Return the (X, Y) coordinate for the center point of the cell that contains the specified text.  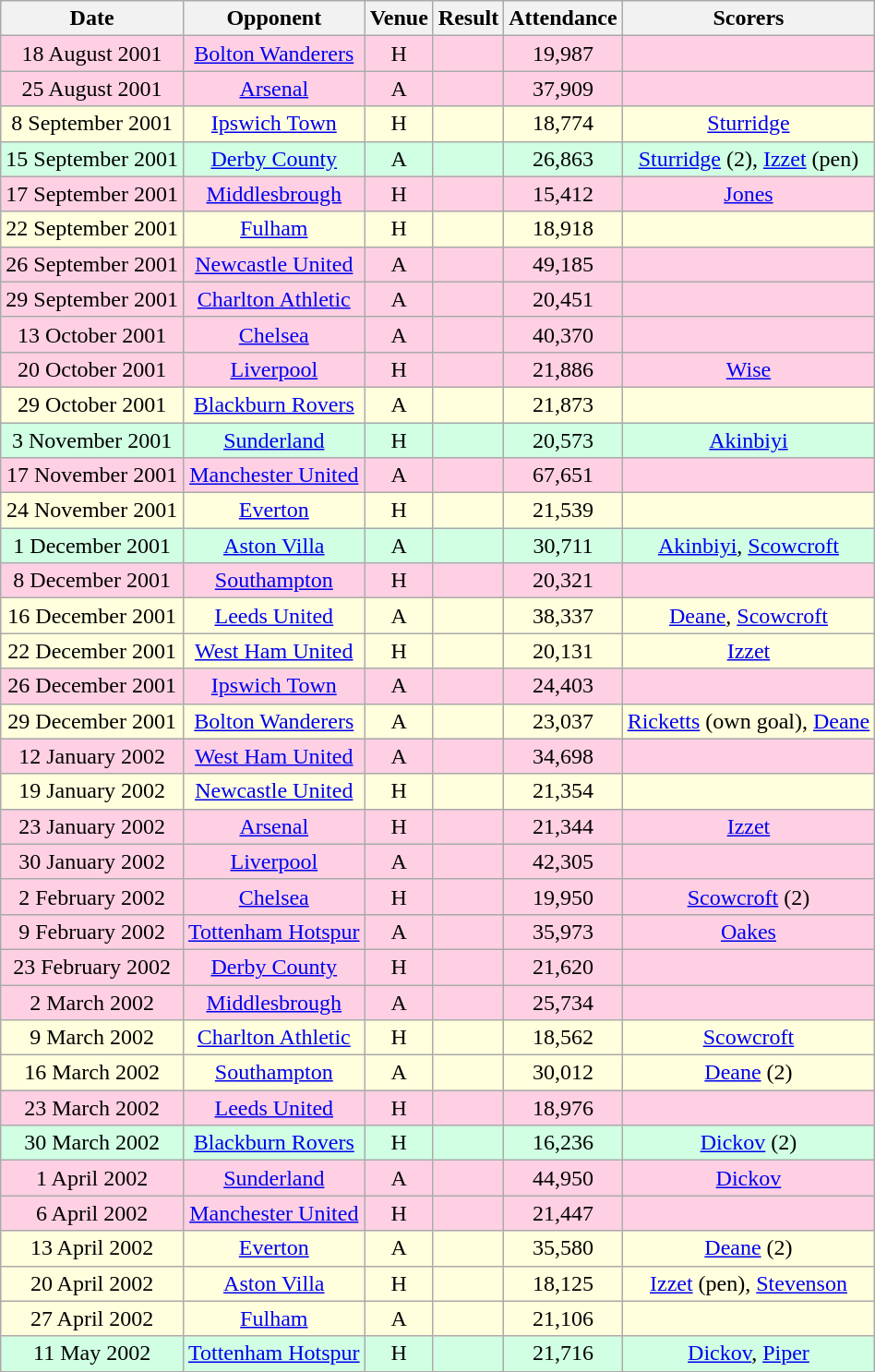
18 August 2001 (92, 54)
Akinbiyi, Scowcroft (749, 546)
Dickov, Piper (749, 1354)
29 September 2001 (92, 299)
49,185 (563, 264)
15,412 (563, 194)
Dickov (749, 1178)
Opponent (273, 18)
Result (468, 18)
Wise (749, 369)
20,131 (563, 651)
17 September 2001 (92, 194)
18,774 (563, 124)
Date (92, 18)
9 March 2002 (92, 1038)
Ricketts (own goal), Deane (749, 721)
26 September 2001 (92, 264)
30 January 2002 (92, 861)
22 September 2001 (92, 229)
20,451 (563, 299)
23 February 2002 (92, 967)
34,698 (563, 756)
6 April 2002 (92, 1213)
Attendance (563, 18)
38,337 (563, 616)
Sturridge (2), Izzet (pen) (749, 159)
26 December 2001 (92, 686)
21,354 (563, 791)
8 September 2001 (92, 124)
19,987 (563, 54)
30,012 (563, 1073)
1 April 2002 (92, 1178)
Jones (749, 194)
27 April 2002 (92, 1318)
24 November 2001 (92, 511)
23 January 2002 (92, 826)
29 December 2001 (92, 721)
23,037 (563, 721)
Scowcroft (749, 1038)
Akinbiyi (749, 440)
25,734 (563, 1002)
3 November 2001 (92, 440)
21,344 (563, 826)
Izzet (pen), Stevenson (749, 1283)
20,321 (563, 581)
Scowcroft (2) (749, 897)
44,950 (563, 1178)
11 May 2002 (92, 1354)
18,918 (563, 229)
20,573 (563, 440)
13 October 2001 (92, 334)
22 December 2001 (92, 651)
12 January 2002 (92, 756)
17 November 2001 (92, 475)
19 January 2002 (92, 791)
1 December 2001 (92, 546)
9 February 2002 (92, 932)
24,403 (563, 686)
30 March 2002 (92, 1143)
21,539 (563, 511)
Venue (399, 18)
26,863 (563, 159)
Scorers (749, 18)
21,106 (563, 1318)
Oakes (749, 932)
21,447 (563, 1213)
18,976 (563, 1108)
Deane, Scowcroft (749, 616)
16,236 (563, 1143)
20 April 2002 (92, 1283)
30,711 (563, 546)
18,562 (563, 1038)
18,125 (563, 1283)
40,370 (563, 334)
23 March 2002 (92, 1108)
37,909 (563, 89)
16 March 2002 (92, 1073)
25 August 2001 (92, 89)
21,620 (563, 967)
13 April 2002 (92, 1248)
67,651 (563, 475)
2 February 2002 (92, 897)
Sturridge (749, 124)
35,973 (563, 932)
20 October 2001 (92, 369)
15 September 2001 (92, 159)
16 December 2001 (92, 616)
21,886 (563, 369)
21,716 (563, 1354)
2 March 2002 (92, 1002)
29 October 2001 (92, 404)
21,873 (563, 404)
42,305 (563, 861)
8 December 2001 (92, 581)
Dickov (2) (749, 1143)
35,580 (563, 1248)
19,950 (563, 897)
